Determine the [x, y] coordinate at the center of the cell enclosing the given text.  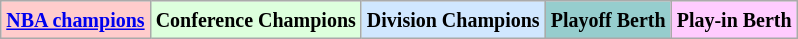
Playoff Berth [608, 20]
Division Champions [453, 20]
NBA champions [76, 20]
Play-in Berth [734, 20]
Conference Champions [256, 20]
